Detect which cell encompasses the target text, then output its (X, Y) center coordinate. 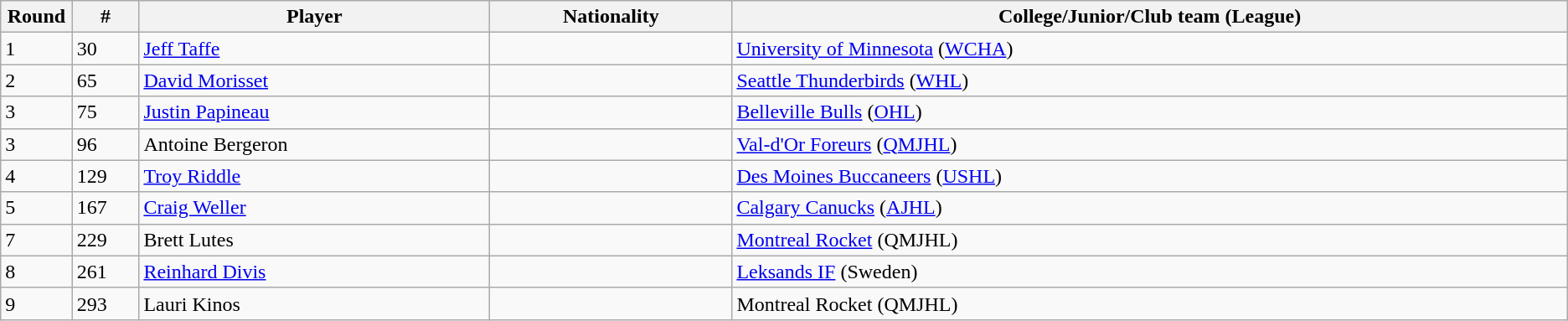
Craig Weller (315, 208)
University of Minnesota (WCHA) (1149, 49)
96 (106, 144)
75 (106, 112)
65 (106, 80)
Brett Lutes (315, 240)
261 (106, 272)
Des Moines Buccaneers (USHL) (1149, 176)
1 (37, 49)
Antoine Bergeron (315, 144)
4 (37, 176)
Reinhard Divis (315, 272)
David Morisset (315, 80)
9 (37, 303)
Justin Papineau (315, 112)
Leksands IF (Sweden) (1149, 272)
30 (106, 49)
8 (37, 272)
5 (37, 208)
Belleville Bulls (OHL) (1149, 112)
7 (37, 240)
Calgary Canucks (AJHL) (1149, 208)
Troy Riddle (315, 176)
167 (106, 208)
Nationality (611, 17)
129 (106, 176)
2 (37, 80)
229 (106, 240)
Jeff Taffe (315, 49)
Player (315, 17)
293 (106, 303)
Seattle Thunderbirds (WHL) (1149, 80)
# (106, 17)
Val-d'Or Foreurs (QMJHL) (1149, 144)
College/Junior/Club team (League) (1149, 17)
Lauri Kinos (315, 303)
Round (37, 17)
